Locate the cell with the specified text and output its [x, y] center coordinate. 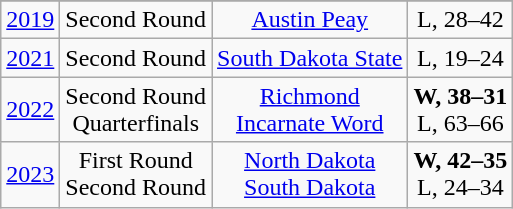
North DakotaSouth Dakota [310, 174]
South Dakota State [310, 58]
2023 [30, 174]
L, 28–42 [460, 20]
First RoundSecond Round [136, 174]
2019 [30, 20]
2022 [30, 110]
2021 [30, 58]
L, 19–24 [460, 58]
Austin Peay [310, 20]
RichmondIncarnate Word [310, 110]
Second RoundQuarterfinals [136, 110]
W, 38–31L, 63–66 [460, 110]
W, 42–35L, 24–34 [460, 174]
